Capture the cell that displays the provided text and extract its [x, y] central coordinate. 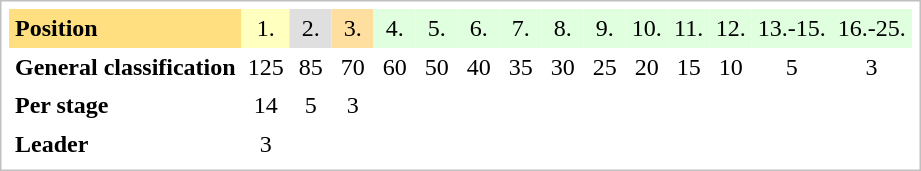
4. [395, 28]
35 [521, 66]
30 [563, 66]
9. [605, 28]
10 [731, 66]
Leader [126, 143]
50 [437, 66]
2. [311, 28]
85 [311, 66]
13.-15. [792, 28]
16.-25. [872, 28]
25 [605, 66]
40 [479, 66]
6. [479, 28]
60 [395, 66]
General classification [126, 66]
Per stage [126, 105]
11. [689, 28]
14 [266, 105]
12. [731, 28]
10. [647, 28]
15 [689, 66]
7. [521, 28]
8. [563, 28]
3. [353, 28]
125 [266, 66]
70 [353, 66]
5. [437, 28]
20 [647, 66]
Position [126, 28]
1. [266, 28]
